Output the (x, y) coordinate of the center of the cell containing the given text.  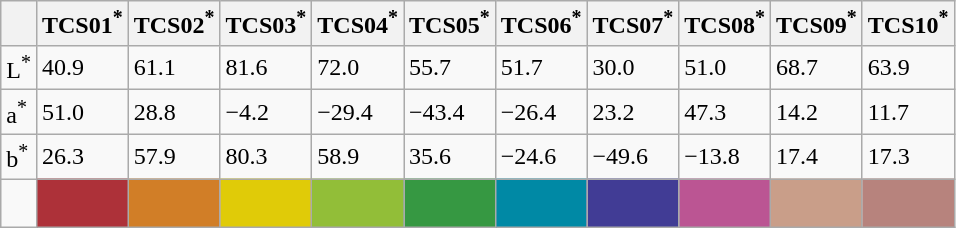
TCS09* (817, 24)
40.9 (82, 68)
TCS05* (450, 24)
−13.8 (725, 156)
TCS07* (633, 24)
81.6 (266, 68)
−43.4 (450, 112)
TCS03* (266, 24)
30.0 (633, 68)
80.3 (266, 156)
23.2 (633, 112)
11.7 (908, 112)
35.6 (450, 156)
58.9 (358, 156)
57.9 (174, 156)
63.9 (908, 68)
47.3 (725, 112)
14.2 (817, 112)
TCS08* (725, 24)
TCS06* (541, 24)
−49.6 (633, 156)
28.8 (174, 112)
a* (19, 112)
−29.4 (358, 112)
L* (19, 68)
−4.2 (266, 112)
51.7 (541, 68)
72.0 (358, 68)
TCS04* (358, 24)
26.3 (82, 156)
TCS10* (908, 24)
TCS02* (174, 24)
17.4 (817, 156)
b* (19, 156)
61.1 (174, 68)
68.7 (817, 68)
17.3 (908, 156)
TCS01* (82, 24)
55.7 (450, 68)
−26.4 (541, 112)
−24.6 (541, 156)
